Search for the cell housing the specified text and yield its (X, Y) center coordinate. 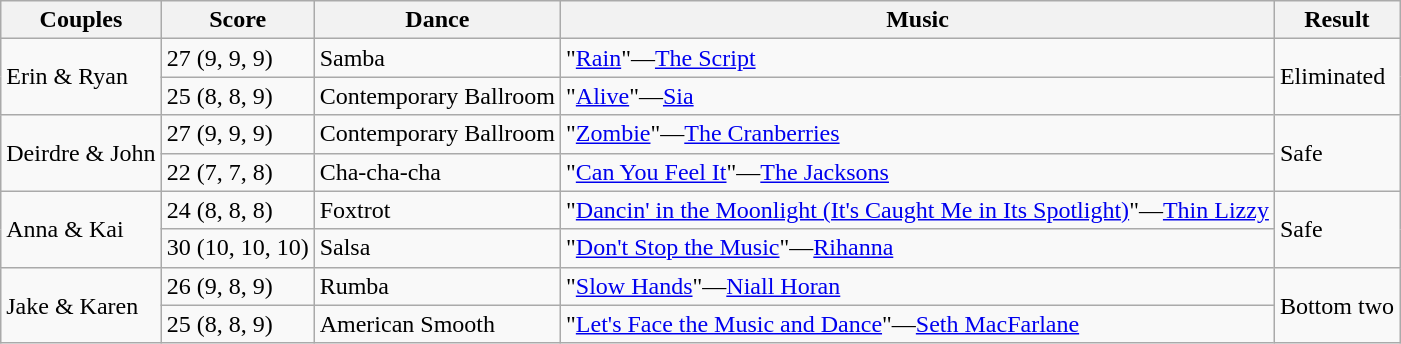
Eliminated (1336, 77)
Score (238, 20)
"Slow Hands"—Niall Horan (918, 286)
"Alive"—Sia (918, 96)
"Let's Face the Music and Dance"—Seth MacFarlane (918, 324)
Cha-cha-cha (437, 172)
Foxtrot (437, 210)
Deirdre & John (81, 153)
26 (9, 8, 9) (238, 286)
"Don't Stop the Music"—Rihanna (918, 248)
22 (7, 7, 8) (238, 172)
30 (10, 10, 10) (238, 248)
Dance (437, 20)
Samba (437, 58)
"Dancin' in the Moonlight (It's Caught Me in Its Spotlight)"—Thin Lizzy (918, 210)
Bottom two (1336, 305)
Result (1336, 20)
"Zombie"—The Cranberries (918, 134)
Music (918, 20)
Erin & Ryan (81, 77)
American Smooth (437, 324)
Salsa (437, 248)
Couples (81, 20)
24 (8, 8, 8) (238, 210)
Rumba (437, 286)
Anna & Kai (81, 229)
Jake & Karen (81, 305)
"Can You Feel It"—The Jacksons (918, 172)
"Rain"—The Script (918, 58)
